Find where the given text appears and provide that cell's center as (X, Y) coordinate. 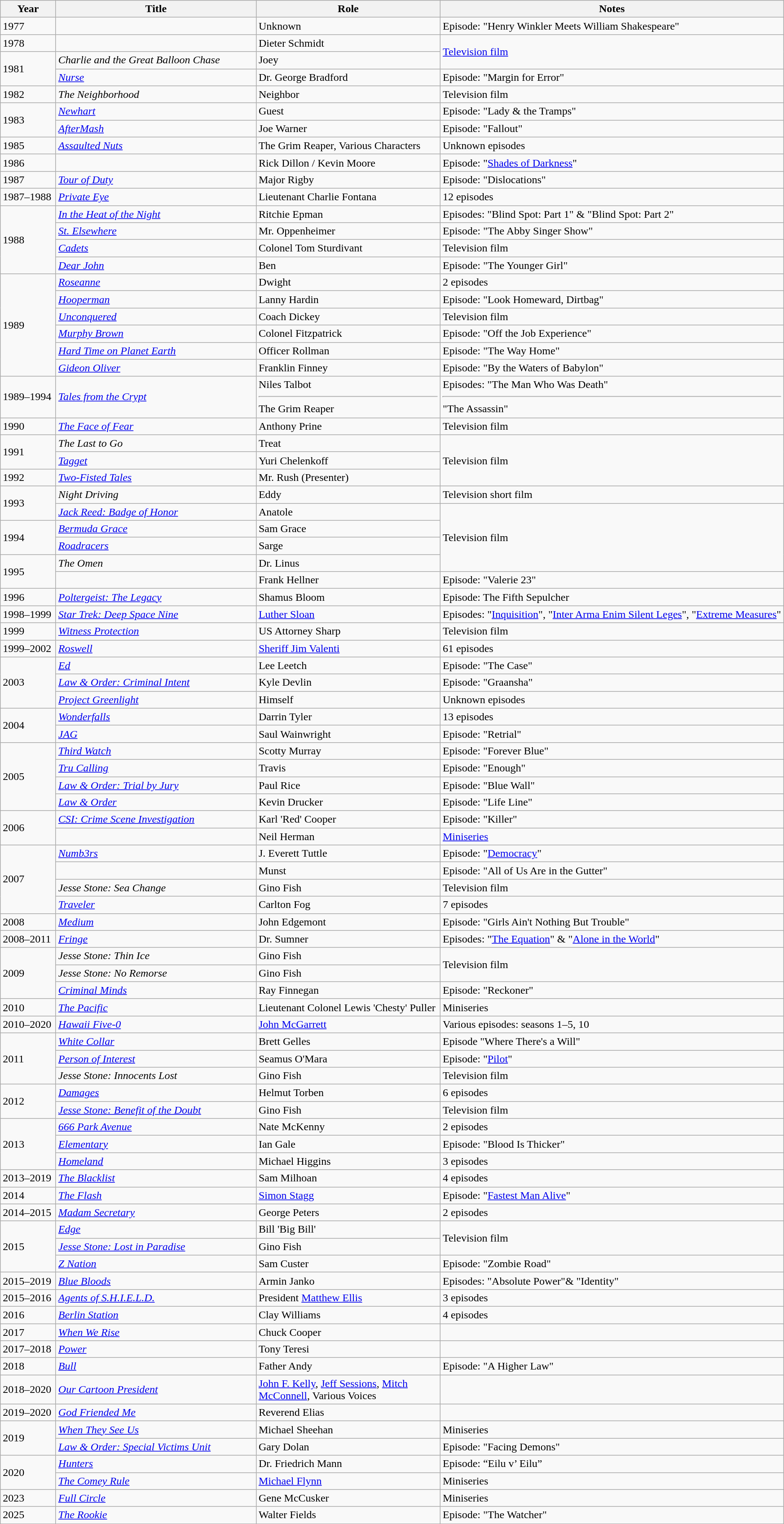
Shamus Bloom (348, 597)
2023 (28, 1498)
Ritchie Epman (348, 214)
Lieutenant Charlie Fontana (348, 197)
2011 (28, 1058)
2019 (28, 1438)
Treat (348, 443)
2008–2011 (28, 939)
Witness Protection (156, 631)
Law & Order: Criminal Intent (156, 683)
2025 (28, 1515)
2014–2015 (28, 1212)
President Matthew Ellis (348, 1298)
Lieutenant Colonel Lewis 'Chesty' Puller (348, 1007)
Neighbor (348, 94)
1983 (28, 120)
Hunters (156, 1464)
Dr. George Bradford (348, 77)
1990 (28, 426)
Coach Dickey (348, 317)
1989 (28, 325)
Mr. Rush (Presenter) (348, 477)
2003 (28, 683)
Z Nation (156, 1264)
Dieter Schmidt (348, 43)
Michael Higgins (348, 1161)
Edge (156, 1229)
Episode: "All of Us Are in the Gutter" (612, 871)
Episode: "The Case" (612, 665)
Tru Calling (156, 768)
Niles TalbotThe Grim Reaper (348, 397)
2010 (28, 1007)
St. Elsewhere (156, 231)
Munst (348, 871)
Episode: "Enough" (612, 768)
Episode: "Off the Job Experience" (612, 334)
Unconquered (156, 317)
Role (348, 9)
Star Trek: Deep Space Nine (156, 614)
Anatole (348, 511)
Tour of Duty (156, 180)
Full Circle (156, 1498)
Colonel Tom Sturdivant (348, 248)
Damages (156, 1093)
1993 (28, 503)
Episode: "Margin for Error" (612, 77)
The Pacific (156, 1007)
1998–1999 (28, 614)
Law & Order (156, 802)
2009 (28, 973)
The Rookie (156, 1515)
Power (156, 1349)
The Face of Fear (156, 426)
Gene McCusker (348, 1498)
61 episodes (612, 648)
Berlin Station (156, 1315)
Numb3rs (156, 854)
Episode: "Shades of Darkness" (612, 163)
Major Rigby (348, 180)
2017 (28, 1332)
Anthony Prine (348, 426)
2020 (28, 1472)
Gideon Oliver (156, 368)
1977 (28, 26)
Fringe (156, 939)
Bull (156, 1366)
Cadets (156, 248)
Episode: "By the Waters of Babylon" (612, 368)
Traveler (156, 905)
Officer Rollman (348, 351)
Night Driving (156, 494)
Episode: "Life Line" (612, 802)
Episode: "Killer" (612, 819)
Episode: "Fallout" (612, 128)
In the Heat of the Night (156, 214)
Third Watch (156, 751)
Episode: "Blood Is Thicker" (612, 1144)
1991 (28, 452)
Medium (156, 922)
6 episodes (612, 1093)
Jesse Stone: Lost in Paradise (156, 1247)
Sheriff Jim Valenti (348, 648)
2005 (28, 776)
Episode: "Graansha" (612, 683)
2016 (28, 1315)
Jack Reed: Badge of Honor (156, 511)
Ben (348, 265)
Criminal Minds (156, 990)
Tales from the Crypt (156, 397)
Assaulted Nuts (156, 145)
2008 (28, 922)
Dr. Sumner (348, 939)
Sam Grace (348, 529)
2004 (28, 725)
John F. Kelly, Jeff Sessions, Mitch McConnell, Various Voices (348, 1389)
1988 (28, 240)
Roadracers (156, 546)
Episode: "Facing Demons" (612, 1447)
Blue Bloods (156, 1281)
Travis (348, 768)
Episodes: "Inquisition", "Inter Arma Enim Silent Leges", "Extreme Measures" (612, 614)
Law & Order: Trial by Jury (156, 785)
Carlton Fog (348, 905)
Jesse Stone: Benefit of the Doubt (156, 1110)
Episode: "The Younger Girl" (612, 265)
Episode "Where There's a Will" (612, 1041)
2014 (28, 1195)
Episode: "Democracy" (612, 854)
Lee Leetch (348, 665)
1989–1994 (28, 397)
Project Greenlight (156, 700)
Episode: The Fifth Sepulcher (612, 597)
God Friended Me (156, 1413)
Dr. Linus (348, 563)
Madam Secretary (156, 1212)
1987–1988 (28, 197)
Episode: "Blue Wall" (612, 785)
Agents of S.H.I.E.L.D. (156, 1298)
Episode: "The Abby Singer Show" (612, 231)
Helmut Torben (348, 1093)
Ed (156, 665)
Colonel Fitzpatrick (348, 334)
Michael Sheehan (348, 1430)
Eddy (348, 494)
Reverend Elias (348, 1413)
Father Andy (348, 1366)
1986 (28, 163)
Darrin Tyler (348, 717)
Nurse (156, 77)
Title (156, 9)
Notes (612, 9)
Hard Time on Planet Earth (156, 351)
2010–2020 (28, 1024)
Episode: "Forever Blue" (612, 751)
Brett Gelles (348, 1041)
Joey (348, 60)
1981 (28, 69)
2015–2019 (28, 1281)
Poltergeist: The Legacy (156, 597)
1985 (28, 145)
Episode: "Fastest Man Alive" (612, 1195)
Wonderfalls (156, 717)
2006 (28, 828)
Episode: "Dislocations" (612, 180)
Murphy Brown (156, 334)
The Flash (156, 1195)
Episode: "Look Homeward, Dirtbag" (612, 300)
Episodes: "The Man Who Was Death""The Assassin" (612, 397)
Joe Warner (348, 128)
Episode: "A Higher Law" (612, 1366)
1996 (28, 597)
Tagget (156, 460)
Year (28, 9)
J. Everett Tuttle (348, 854)
Private Eye (156, 197)
2019–2020 (28, 1413)
Dr. Friedrich Mann (348, 1464)
Roswell (156, 648)
Dear John (156, 265)
2017–2018 (28, 1349)
Chuck Cooper (348, 1332)
Guest (348, 111)
Bermuda Grace (156, 529)
The Last to Go (156, 443)
Episode: "Henry Winkler Meets William Shakespeare" (612, 26)
Hooperman (156, 300)
Simon Stagg (348, 1195)
2007 (28, 879)
Ian Gale (348, 1144)
Episode: "Pilot" (612, 1058)
Episodes: "Absolute Power"& "Identity" (612, 1281)
2018–2020 (28, 1389)
Unknown (348, 26)
1995 (28, 572)
Jesse Stone: Sea Change (156, 888)
Television short film (612, 494)
Saul Wainwright (348, 734)
1982 (28, 94)
The Grim Reaper, Various Characters (348, 145)
Ray Finnegan (348, 990)
Clay Williams (348, 1315)
Tony Teresi (348, 1349)
The Neighborhood (156, 94)
Various episodes: seasons 1–5, 10 (612, 1024)
Frank Hellner (348, 580)
The Comey Rule (156, 1481)
Two-Fisted Tales (156, 477)
Karl 'Red' Cooper (348, 819)
Homeland (156, 1161)
666 Park Avenue (156, 1127)
Gary Dolan (348, 1447)
2012 (28, 1101)
12 episodes (612, 197)
Episode: “Eilu v’ Eilu” (612, 1464)
George Peters (348, 1212)
1999–2002 (28, 648)
John McGarrett (348, 1024)
JAG (156, 734)
Mr. Oppenheimer (348, 231)
Kyle Devlin (348, 683)
Law & Order: Special Victims Unit (156, 1447)
Lanny Hardin (348, 300)
Sam Milhoan (348, 1178)
Roseanne (156, 282)
Episode: "Valerie 23" (612, 580)
1992 (28, 477)
White Collar (156, 1041)
13 episodes (612, 717)
The Blacklist (156, 1178)
2015–2016 (28, 1298)
Yuri Chelenkoff (348, 460)
Episode: "The Watcher" (612, 1515)
2015 (28, 1247)
Nate McKenny (348, 1127)
Sarge (348, 546)
Hawaii Five-0 (156, 1024)
Neil Herman (348, 837)
1978 (28, 43)
Armin Janko (348, 1281)
1999 (28, 631)
Jesse Stone: Innocents Lost (156, 1076)
7 episodes (612, 905)
Michael Flynn (348, 1481)
1987 (28, 180)
Dwight (348, 282)
2013–2019 (28, 1178)
Jesse Stone: No Remorse (156, 973)
John Edgemont (348, 922)
Episode: "Retrial" (612, 734)
Rick Dillon / Kevin Moore (348, 163)
US Attorney Sharp (348, 631)
Person of Interest (156, 1058)
Franklin Finney (348, 368)
Bill 'Big Bill' (348, 1229)
Episode: "Reckoner" (612, 990)
Newhart (156, 111)
1994 (28, 537)
Himself (348, 700)
2013 (28, 1144)
The Omen (156, 563)
When They See Us (156, 1430)
Episode: "Zombie Road" (612, 1264)
Seamus O'Mara (348, 1058)
When We Rise (156, 1332)
Episode: "Girls Ain't Nothing But Trouble" (612, 922)
Episode: "Lady & the Tramps" (612, 111)
Charlie and the Great Balloon Chase (156, 60)
Luther Sloan (348, 614)
Jesse Stone: Thin Ice (156, 956)
Kevin Drucker (348, 802)
Episodes: "The Equation" & "Alone in the World" (612, 939)
Walter Fields (348, 1515)
2018 (28, 1366)
Scotty Murray (348, 751)
Paul Rice (348, 785)
Elementary (156, 1144)
AfterMash (156, 128)
Episode: "The Way Home" (612, 351)
Our Cartoon President (156, 1389)
CSI: Crime Scene Investigation (156, 819)
Episodes: "Blind Spot: Part 1" & "Blind Spot: Part 2" (612, 214)
Sam Custer (348, 1264)
